Capture the cell that displays the provided text and extract its (X, Y) central coordinate. 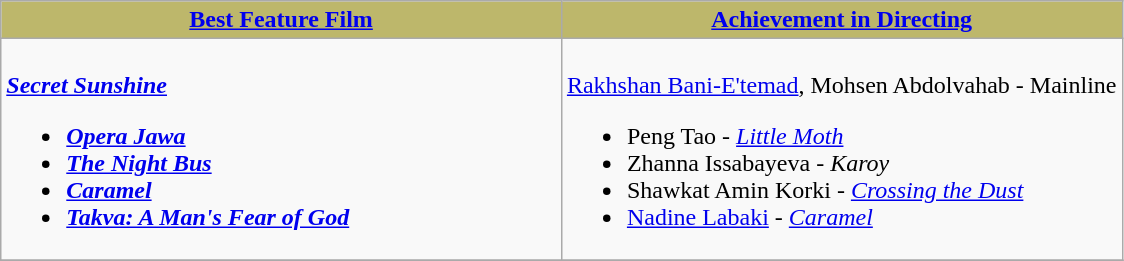
Best Feature Film (282, 20)
Secret Sunshine Opera Jawa The Night Bus Caramel Takva: A Man's Fear of God (282, 150)
Achievement in Directing (842, 20)
